Return the (X, Y) coordinate for the center point of the cell that contains the specified text.  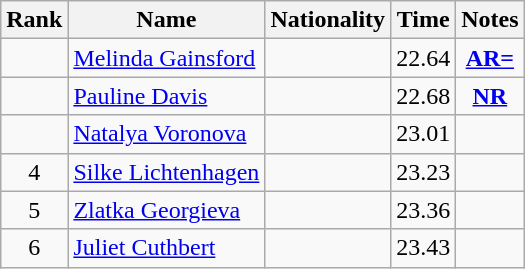
Zlatka Georgieva (166, 210)
23.43 (424, 248)
Silke Lichtenhagen (166, 172)
Natalya Voronova (166, 134)
5 (34, 210)
4 (34, 172)
6 (34, 248)
Notes (490, 20)
Melinda Gainsford (166, 58)
NR (490, 96)
Pauline Davis (166, 96)
Nationality (328, 20)
23.23 (424, 172)
AR= (490, 58)
23.36 (424, 210)
22.68 (424, 96)
Name (166, 20)
22.64 (424, 58)
Rank (34, 20)
23.01 (424, 134)
Juliet Cuthbert (166, 248)
Time (424, 20)
